Return (x, y) of the center of cell containing provided text 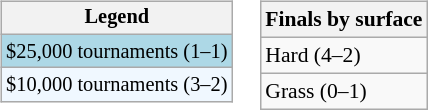
Legend (116, 18)
Finals by surface (344, 20)
$10,000 tournaments (3–2) (116, 85)
Hard (4–2) (344, 55)
$25,000 tournaments (1–1) (116, 51)
Grass (0–1) (344, 91)
